Capture the cell that displays the provided text and extract its [x, y] central coordinate. 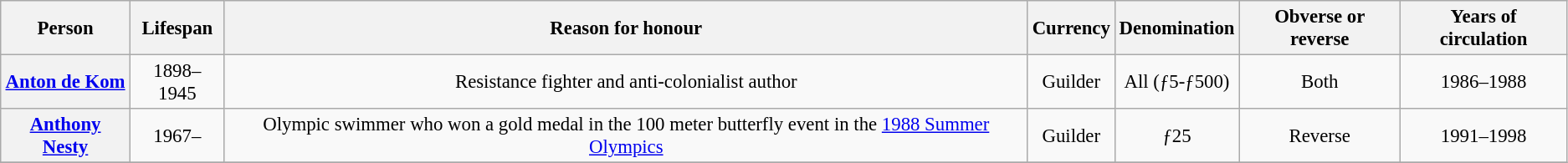
Currency [1071, 28]
Reason for honour [626, 28]
Resistance fighter and anti-colonialist author [626, 82]
Obverse or reverse [1320, 28]
1986–1988 [1484, 82]
Reverse [1320, 135]
Both [1320, 82]
Denomination [1176, 28]
Anton de Kom [65, 82]
1967– [177, 135]
Lifespan [177, 28]
Years of circulation [1484, 28]
1991–1998 [1484, 135]
Olympic swimmer who won a gold medal in the 100 meter butterfly event in the 1988 Summer Olympics [626, 135]
Anthony Nesty [65, 135]
All (ƒ5-ƒ500) [1176, 82]
ƒ25 [1176, 135]
1898–1945 [177, 82]
Person [65, 28]
